Scan for the cell matching the given text and deliver its [x, y] coordinate at center. 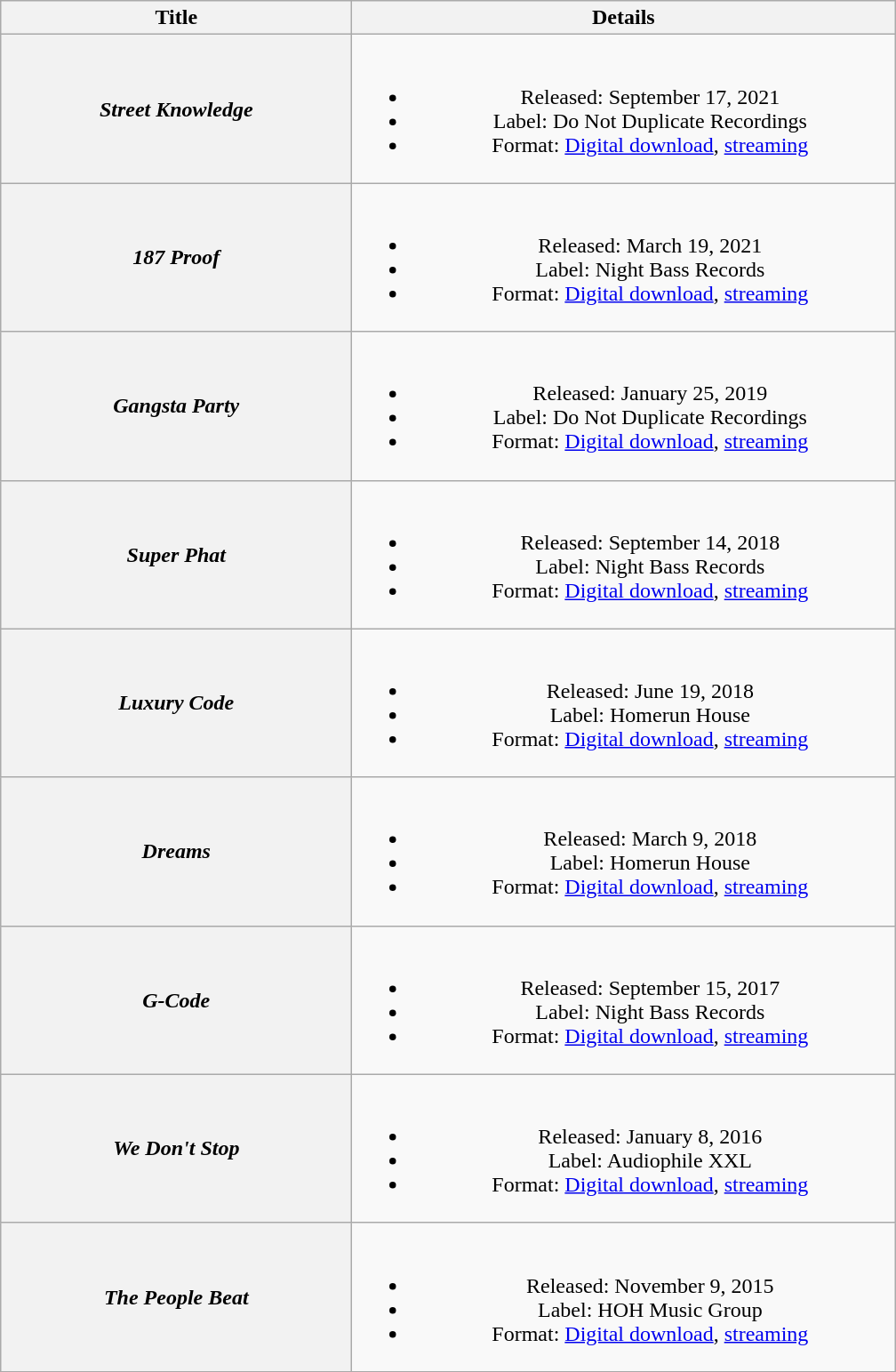
Dreams [176, 852]
The People Beat [176, 1296]
Released: September 14, 2018Label: Night Bass RecordsFormat: Digital download, streaming [624, 555]
Details [624, 18]
Released: September 17, 2021Label: Do Not Duplicate RecordingsFormat: Digital download, streaming [624, 108]
We Don't Stop [176, 1149]
187 Proof [176, 258]
Released: September 15, 2017Label: Night Bass RecordsFormat: Digital download, streaming [624, 999]
Released: March 19, 2021Label: Night Bass RecordsFormat: Digital download, streaming [624, 258]
Released: January 25, 2019Label: Do Not Duplicate RecordingsFormat: Digital download, streaming [624, 405]
Super Phat [176, 555]
Released: June 19, 2018Label: Homerun HouseFormat: Digital download, streaming [624, 702]
Street Knowledge [176, 108]
Title [176, 18]
G-Code [176, 999]
Released: January 8, 2016Label: Audiophile XXLFormat: Digital download, streaming [624, 1149]
Luxury Code [176, 702]
Gangsta Party [176, 405]
Released: March 9, 2018Label: Homerun HouseFormat: Digital download, streaming [624, 852]
Released: November 9, 2015Label: HOH Music GroupFormat: Digital download, streaming [624, 1296]
